Scan for the cell matching the given text and deliver its (X, Y) coordinate at center. 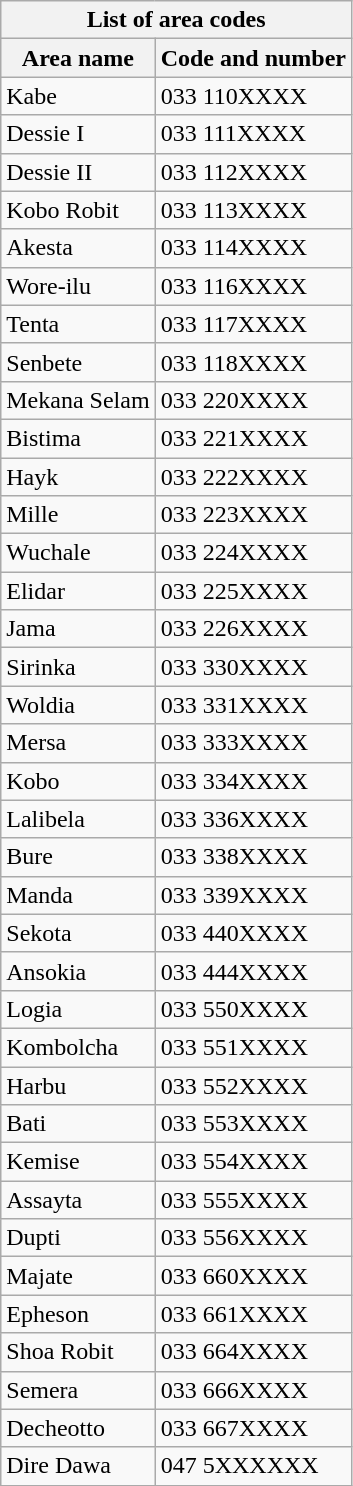
047 5XXXXXX (253, 1466)
Sekota (78, 933)
033 224XXXX (253, 553)
Hayk (78, 477)
Elidar (78, 591)
033 660XXXX (253, 1276)
Lalibela (78, 819)
Bistima (78, 438)
Majate (78, 1276)
Sirinka (78, 667)
Tenta (78, 324)
Dessie II (78, 172)
033 336XXXX (253, 819)
033 116XXXX (253, 286)
Semera (78, 1390)
033 111XXXX (253, 134)
Jama (78, 629)
033 550XXXX (253, 1009)
Kobo Robit (78, 210)
Kabe (78, 96)
033 555XXXX (253, 1200)
Mersa (78, 743)
033 440XXXX (253, 933)
Logia (78, 1009)
033 221XXXX (253, 438)
033 226XXXX (253, 629)
033 113XXXX (253, 210)
033 661XXXX (253, 1314)
033 334XXXX (253, 781)
033 222XXXX (253, 477)
033 664XXXX (253, 1352)
033 114XXXX (253, 248)
Mekana Selam (78, 400)
Kombolcha (78, 1047)
Wore-ilu (78, 286)
033 556XXXX (253, 1238)
Area name (78, 58)
Wuchale (78, 553)
033 117XXXX (253, 324)
033 223XXXX (253, 515)
033 110XXXX (253, 96)
Kemise (78, 1162)
List of area codes (176, 20)
033 225XXXX (253, 591)
Woldia (78, 705)
033 330XXXX (253, 667)
Bati (78, 1124)
033 220XXXX (253, 400)
Decheotto (78, 1428)
033 118XXXX (253, 362)
Dire Dawa (78, 1466)
Assayta (78, 1200)
Kobo (78, 781)
Ansokia (78, 971)
033 112XXXX (253, 172)
033 552XXXX (253, 1085)
033 331XXXX (253, 705)
Harbu (78, 1085)
Bure (78, 857)
Dessie I (78, 134)
Manda (78, 895)
033 338XXXX (253, 857)
Senbete (78, 362)
Akesta (78, 248)
Dupti (78, 1238)
033 333XXXX (253, 743)
Epheson (78, 1314)
033 551XXXX (253, 1047)
033 554XXXX (253, 1162)
033 667XXXX (253, 1428)
033 339XXXX (253, 895)
033 666XXXX (253, 1390)
033 553XXXX (253, 1124)
033 444XXXX (253, 971)
Code and number (253, 58)
Shoa Robit (78, 1352)
Mille (78, 515)
